Return (x, y) of the center of cell containing provided text 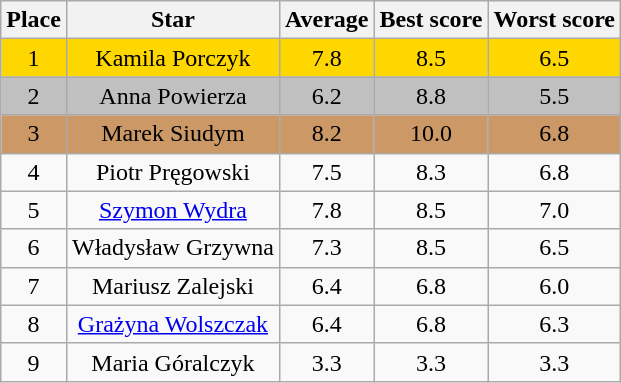
7.3 (326, 248)
Worst score (554, 20)
Best score (431, 20)
5.5 (554, 96)
8.2 (326, 134)
6.0 (554, 286)
3 (34, 134)
Place (34, 20)
2 (34, 96)
Average (326, 20)
7.0 (554, 210)
Kamila Porczyk (172, 58)
Władysław Grzywna (172, 248)
8 (34, 324)
Mariusz Zalejski (172, 286)
6 (34, 248)
Maria Góralczyk (172, 362)
5 (34, 210)
4 (34, 172)
Anna Powierza (172, 96)
1 (34, 58)
Piotr Pręgowski (172, 172)
10.0 (431, 134)
Star (172, 20)
Szymon Wydra (172, 210)
6.3 (554, 324)
Marek Siudym (172, 134)
9 (34, 362)
7.5 (326, 172)
7 (34, 286)
6.2 (326, 96)
8.8 (431, 96)
Grażyna Wolszczak (172, 324)
8.3 (431, 172)
